Extract the [X, Y] coordinate from the center of the cell holding the provided text.  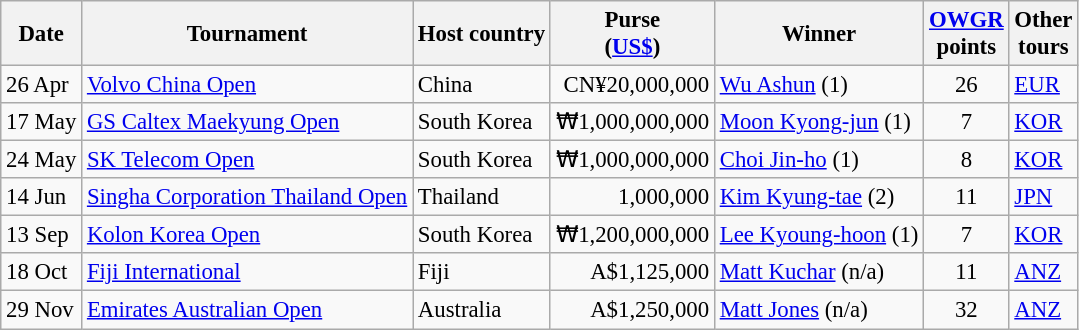
14 Jun [42, 197]
Singha Corporation Thailand Open [248, 197]
Moon Kyong-jun (1) [818, 122]
Fiji International [248, 273]
Date [42, 34]
26 Apr [42, 85]
26 [966, 85]
8 [966, 160]
Fiji [482, 273]
Australia [482, 310]
OWGRpoints [966, 34]
China [482, 85]
29 Nov [42, 310]
₩1,200,000,000 [632, 235]
Matt Jones (n/a) [818, 310]
EUR [1044, 85]
Kolon Korea Open [248, 235]
CN¥20,000,000 [632, 85]
JPN [1044, 197]
24 May [42, 160]
Tournament [248, 34]
Wu Ashun (1) [818, 85]
Emirates Australian Open [248, 310]
Matt Kuchar (n/a) [818, 273]
Kim Kyung-tae (2) [818, 197]
SK Telecom Open [248, 160]
Choi Jin-ho (1) [818, 160]
Winner [818, 34]
17 May [42, 122]
1,000,000 [632, 197]
18 Oct [42, 273]
13 Sep [42, 235]
A$1,250,000 [632, 310]
Lee Kyoung-hoon (1) [818, 235]
32 [966, 310]
GS Caltex Maekyung Open [248, 122]
Othertours [1044, 34]
Volvo China Open [248, 85]
A$1,125,000 [632, 273]
Thailand [482, 197]
Purse(US$) [632, 34]
Host country [482, 34]
